Scan for the cell matching the given text and deliver its (x, y) coordinate at center. 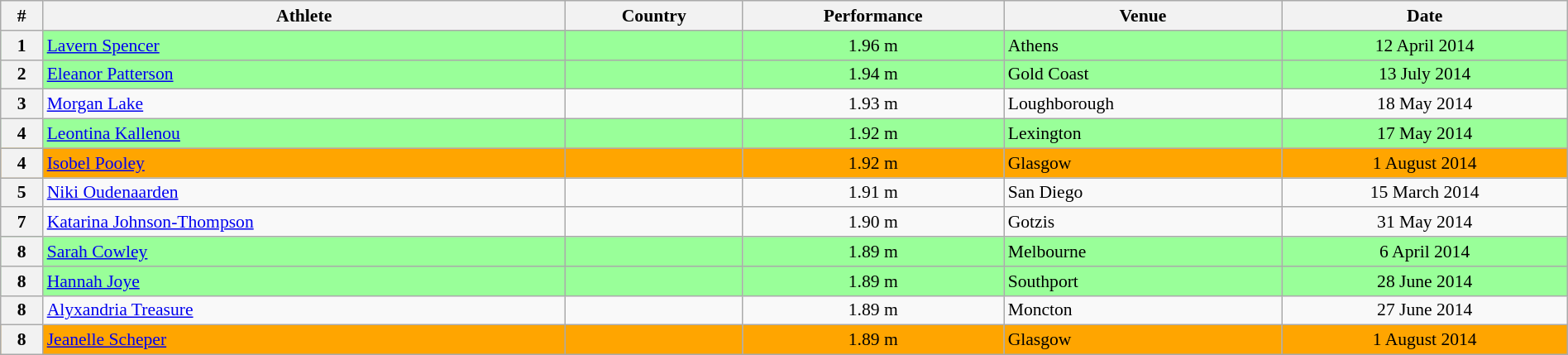
13 July 2014 (1424, 74)
Date (1424, 16)
Southport (1143, 281)
Loughborough (1143, 104)
Leontina Kallenou (304, 134)
28 June 2014 (1424, 281)
# (22, 16)
Country (654, 16)
18 May 2014 (1424, 104)
7 (22, 223)
1 (22, 46)
San Diego (1143, 193)
Isobel Pooley (304, 163)
Moncton (1143, 310)
Hannah Joye (304, 281)
17 May 2014 (1424, 134)
1.91 m (873, 193)
Athens (1143, 46)
Lexington (1143, 134)
Sarah Cowley (304, 252)
Niki Oudenaarden (304, 193)
Gold Coast (1143, 74)
2 (22, 74)
Gotzis (1143, 223)
27 June 2014 (1424, 310)
Alyxandria Treasure (304, 310)
Melbourne (1143, 252)
Venue (1143, 16)
15 March 2014 (1424, 193)
1.94 m (873, 74)
3 (22, 104)
Eleanor Patterson (304, 74)
1.96 m (873, 46)
Athlete (304, 16)
Lavern Spencer (304, 46)
Morgan Lake (304, 104)
Performance (873, 16)
1.93 m (873, 104)
1.90 m (873, 223)
5 (22, 193)
31 May 2014 (1424, 223)
6 April 2014 (1424, 252)
12 April 2014 (1424, 46)
Jeanelle Scheper (304, 340)
Katarina Johnson-Thompson (304, 223)
